Capture the cell that displays the provided text and extract its [X, Y] central coordinate. 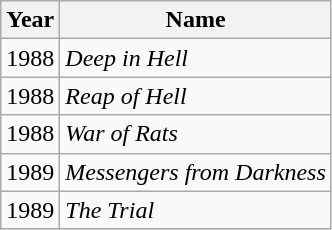
Messengers from Darkness [196, 172]
Name [196, 20]
War of Rats [196, 134]
The Trial [196, 210]
Deep in Hell [196, 58]
Year [30, 20]
Reap of Hell [196, 96]
